Capture the cell that displays the provided text and extract its (X, Y) central coordinate. 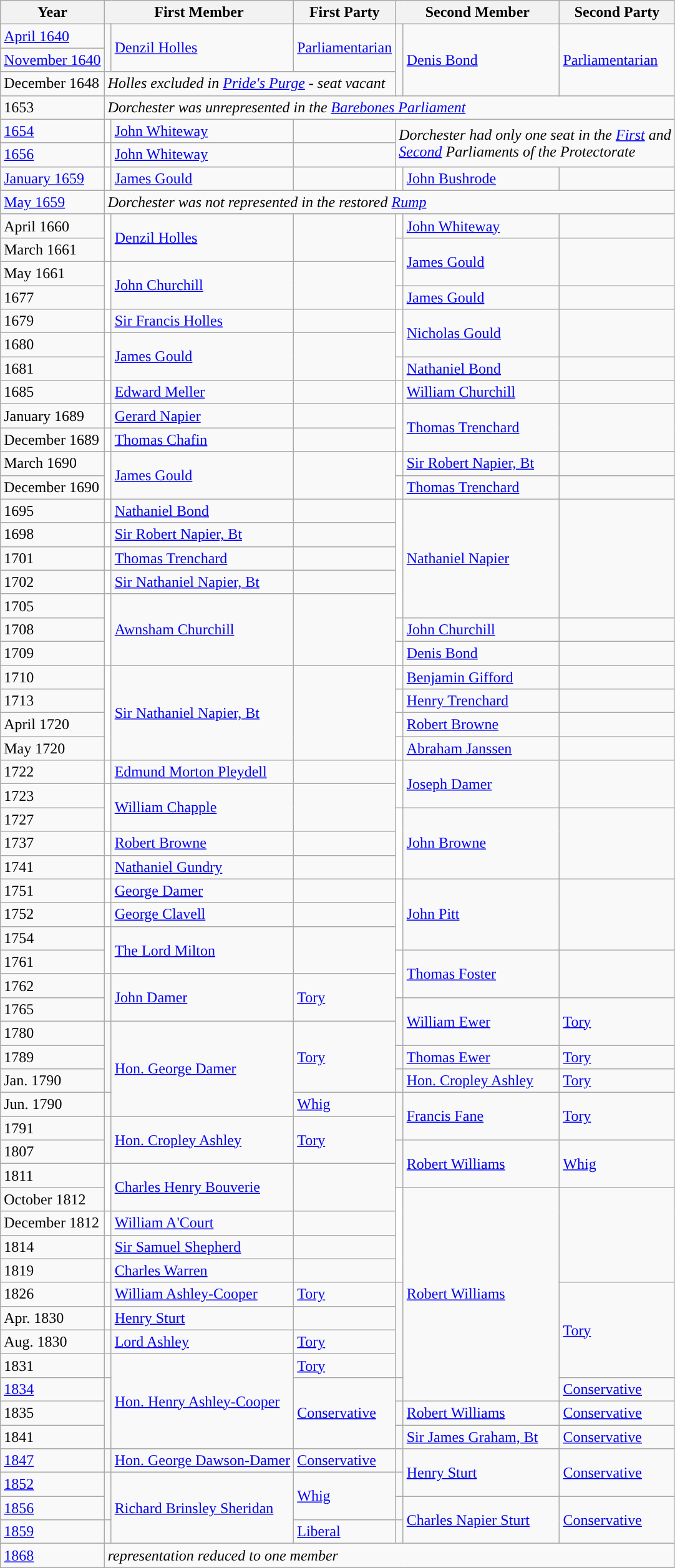
December 1812 (52, 1223)
1654 (52, 131)
April 1640 (52, 36)
1791 (52, 1128)
April 1660 (52, 226)
1752 (52, 914)
1847 (52, 1461)
Hon. George Dawson-Damer (202, 1461)
December 1689 (52, 440)
1681 (52, 369)
May 1659 (52, 202)
Holles excluded in Pride's Purge - seat vacant (250, 84)
1852 (52, 1484)
1762 (52, 985)
1723 (52, 796)
John Pitt (482, 914)
1708 (52, 629)
Joseph Damer (482, 784)
October 1812 (52, 1199)
1751 (52, 891)
Aug. 1830 (52, 1342)
1761 (52, 962)
1685 (52, 392)
Year (52, 12)
1765 (52, 1009)
representation reduced to one member (389, 1556)
1727 (52, 820)
Henry Trenchard (482, 701)
William Ewer (482, 1021)
1814 (52, 1247)
Thomas Foster (482, 974)
Thomas Chafin (202, 440)
Thomas Ewer (482, 1057)
1859 (52, 1532)
March 1690 (52, 463)
Apr. 1830 (52, 1318)
1710 (52, 677)
1702 (52, 582)
Richard Brinsley Sheridan (202, 1508)
December 1690 (52, 487)
Nathaniel Napier (482, 558)
Charles Napier Sturt (482, 1520)
March 1661 (52, 249)
1754 (52, 938)
1789 (52, 1057)
First Party (344, 12)
William Ashley-Cooper (202, 1294)
1677 (52, 298)
1713 (52, 701)
Francis Fane (482, 1116)
Second Member (478, 12)
John Browne (482, 843)
1695 (52, 511)
April 1720 (52, 725)
1679 (52, 321)
Nathaniel Gundry (202, 867)
Hon. George Damer (202, 1068)
1741 (52, 867)
George Damer (202, 891)
1656 (52, 155)
Second Party (617, 12)
Edward Meller (202, 392)
First Member (199, 12)
Charles Henry Bouverie (202, 1188)
Nicholas Gould (482, 333)
November 1640 (52, 60)
Hon. Henry Ashley-Cooper (202, 1401)
George Clavell (202, 914)
1856 (52, 1508)
1680 (52, 345)
1653 (52, 107)
1835 (52, 1413)
William Chapple (202, 808)
John Damer (202, 997)
May 1661 (52, 273)
Dorchester was not represented in the restored Rump (389, 202)
William Churchill (482, 392)
January 1689 (52, 416)
Edmund Morton Pleydell (202, 772)
1807 (52, 1152)
William A'Court (202, 1223)
John Bushrode (482, 178)
1737 (52, 843)
1780 (52, 1033)
Awnsham Churchill (202, 629)
1831 (52, 1365)
The Lord Milton (202, 950)
1709 (52, 653)
1705 (52, 606)
1868 (52, 1556)
Abraham Janssen (482, 748)
1834 (52, 1389)
1811 (52, 1176)
Charles Warren (202, 1270)
Lord Ashley (202, 1342)
Dorchester was unrepresented in the Barebones Parliament (389, 107)
Gerard Napier (202, 416)
1841 (52, 1436)
Jan. 1790 (52, 1081)
May 1720 (52, 748)
Liberal (344, 1532)
Benjamin Gifford (482, 677)
Sir Francis Holles (202, 321)
December 1648 (52, 84)
January 1659 (52, 178)
Sir James Graham, Bt (482, 1436)
Jun. 1790 (52, 1105)
1698 (52, 535)
1701 (52, 558)
Dorchester had only one seat in the First and Second Parliaments of the Protectorate (535, 143)
1819 (52, 1270)
Sir Samuel Shepherd (202, 1247)
1722 (52, 772)
1826 (52, 1294)
